Capture the cell that displays the provided text and extract its (X, Y) central coordinate. 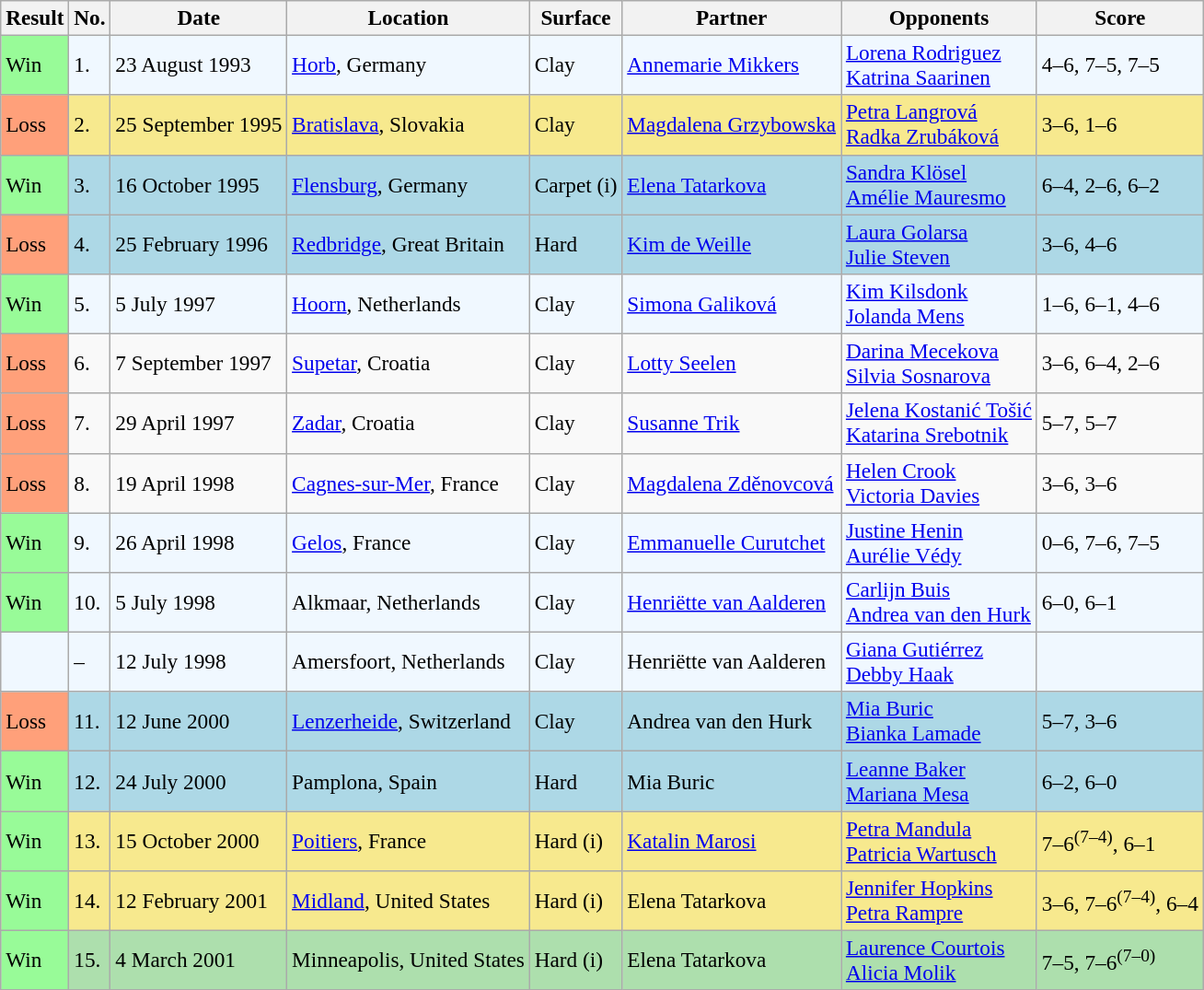
Minneapolis, United States (409, 960)
6–4, 2–6, 6–2 (1119, 184)
Lorena Rodriguez Katrina Saarinen (939, 64)
13. (90, 840)
7 September 1997 (199, 363)
1. (90, 64)
Simona Galiková (732, 304)
10. (90, 602)
4–6, 7–5, 7–5 (1119, 64)
Location (409, 17)
6–2, 6–0 (1119, 781)
– (90, 661)
4 March 2001 (199, 960)
Petra Langrová Radka Zrubáková (939, 125)
Kim Kilsdonk Jolanda Mens (939, 304)
Redbridge, Great Britain (409, 243)
Katalin Marosi (732, 840)
7–6(7–4), 6–1 (1119, 840)
Andrea van den Hurk (732, 722)
Flensburg, Germany (409, 184)
Darina Mecekova Silvia Sosnarova (939, 363)
4. (90, 243)
Alkmaar, Netherlands (409, 602)
Laurence Courtois Alicia Molik (939, 960)
5 July 1997 (199, 304)
3–6, 7–6(7–4), 6–4 (1119, 901)
1–6, 6–1, 4–6 (1119, 304)
Susanne Trik (732, 424)
8. (90, 483)
Cagnes-sur-Mer, France (409, 483)
Magdalena Grzybowska (732, 125)
25 February 1996 (199, 243)
Emmanuelle Curutchet (732, 542)
15. (90, 960)
5. (90, 304)
3–6, 3–6 (1119, 483)
Magdalena Zděnovcová (732, 483)
5–7, 3–6 (1119, 722)
7–5, 7–6(7–0) (1119, 960)
23 August 1993 (199, 64)
14. (90, 901)
Midland, United States (409, 901)
9. (90, 542)
Leanne Baker Mariana Mesa (939, 781)
Supetar, Croatia (409, 363)
No. (90, 17)
Petra Mandula Patricia Wartusch (939, 840)
12 February 2001 (199, 901)
Lenzerheide, Switzerland (409, 722)
Date (199, 17)
24 July 2000 (199, 781)
Opponents (939, 17)
Hoorn, Netherlands (409, 304)
19 April 1998 (199, 483)
Amersfoort, Netherlands (409, 661)
Carpet (i) (576, 184)
Pamplona, Spain (409, 781)
29 April 1997 (199, 424)
Annemarie Mikkers (732, 64)
Partner (732, 17)
Helen Crook Victoria Davies (939, 483)
26 April 1998 (199, 542)
Horb, Germany (409, 64)
12 July 1998 (199, 661)
7. (90, 424)
Surface (576, 17)
Mia Buric Bianka Lamade (939, 722)
3–6, 1–6 (1119, 125)
Bratislava, Slovakia (409, 125)
Jelena Kostanić Tošić Katarina Srebotnik (939, 424)
12. (90, 781)
3–6, 6–4, 2–6 (1119, 363)
Kim de Weille (732, 243)
6. (90, 363)
3–6, 4–6 (1119, 243)
Jennifer Hopkins Petra Rampre (939, 901)
0–6, 7–6, 7–5 (1119, 542)
5–7, 5–7 (1119, 424)
Justine Henin Aurélie Védy (939, 542)
Gelos, France (409, 542)
5 July 1998 (199, 602)
Score (1119, 17)
Laura Golarsa Julie Steven (939, 243)
11. (90, 722)
Mia Buric (732, 781)
Lotty Seelen (732, 363)
Carlijn Buis Andrea van den Hurk (939, 602)
6–0, 6–1 (1119, 602)
15 October 2000 (199, 840)
Giana Gutiérrez Debby Haak (939, 661)
Sandra Klösel Amélie Mauresmo (939, 184)
25 September 1995 (199, 125)
12 June 2000 (199, 722)
16 October 1995 (199, 184)
2. (90, 125)
3. (90, 184)
Poitiers, France (409, 840)
Result (35, 17)
Zadar, Croatia (409, 424)
